Search for the cell housing the specified text and yield its [X, Y] center coordinate. 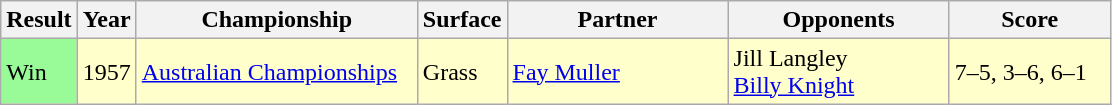
Result [39, 20]
Australian Championships [276, 72]
Jill Langley Billy Knight [838, 72]
Win [39, 72]
Opponents [838, 20]
Fay Muller [618, 72]
Surface [462, 20]
1957 [106, 72]
Grass [462, 72]
Championship [276, 20]
Partner [618, 20]
Score [1030, 20]
Year [106, 20]
7–5, 3–6, 6–1 [1030, 72]
